Find where the given text appears and provide that cell's center as [X, Y] coordinate. 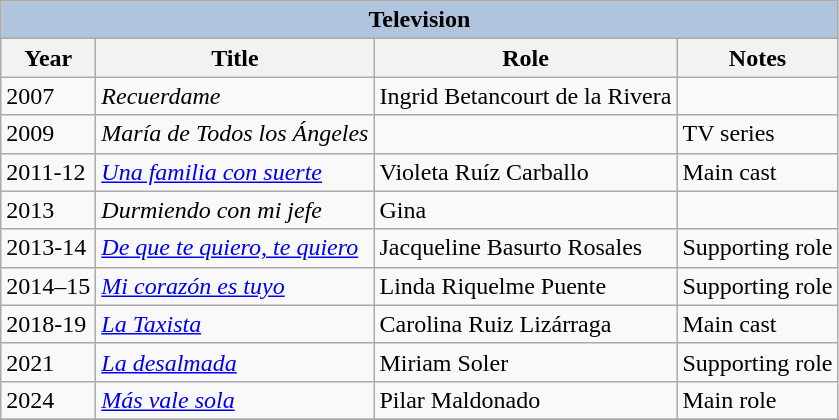
Jacqueline Basurto Rosales [526, 248]
Recuerdame [235, 96]
Gina [526, 210]
Carolina Ruiz Lizárraga [526, 324]
2011-12 [48, 172]
María de Todos los Ángeles [235, 134]
TV series [758, 134]
Una familia con suerte [235, 172]
La desalmada [235, 362]
2021 [48, 362]
Notes [758, 58]
2013 [48, 210]
La Taxista [235, 324]
Year [48, 58]
Miriam Soler [526, 362]
Violeta Ruíz Carballo [526, 172]
De que te quiero, te quiero [235, 248]
Durmiendo con mi jefe [235, 210]
2013-14 [48, 248]
2018-19 [48, 324]
Main role [758, 400]
2007 [48, 96]
2024 [48, 400]
Role [526, 58]
Mi corazón es tuyo [235, 286]
Title [235, 58]
Más vale sola [235, 400]
Pilar Maldonado [526, 400]
Television [420, 20]
2014–15 [48, 286]
2009 [48, 134]
Ingrid Betancourt de la Rivera [526, 96]
Linda Riquelme Puente [526, 286]
